Detect which cell encompasses the target text, then output its (x, y) center coordinate. 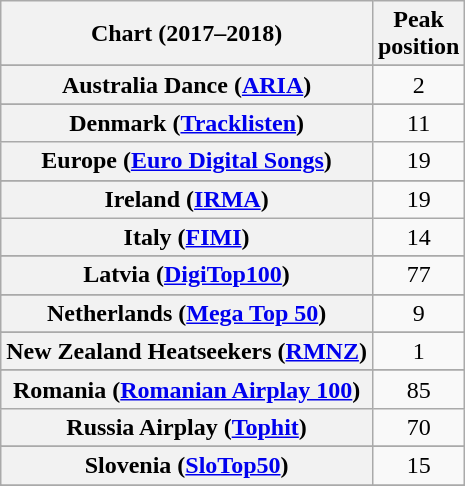
70 (418, 427)
15 (418, 465)
Australia Dance (ARIA) (187, 85)
Slovenia (SloTop50) (187, 465)
Romania (Romanian Airplay 100) (187, 389)
New Zealand Heatseekers (RMNZ) (187, 351)
14 (418, 237)
Netherlands (Mega Top 50) (187, 313)
Chart (2017–2018) (187, 34)
Denmark (Tracklisten) (187, 123)
Europe (Euro Digital Songs) (187, 161)
Russia Airplay (Tophit) (187, 427)
1 (418, 351)
77 (418, 275)
Ireland (IRMA) (187, 199)
Latvia (DigiTop100) (187, 275)
11 (418, 123)
Peak position (418, 34)
2 (418, 85)
85 (418, 389)
9 (418, 313)
Italy (FIMI) (187, 237)
